Extract the [X, Y] coordinate from the center of the cell holding the provided text.  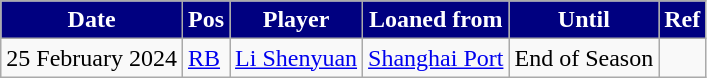
Player [296, 20]
Date [92, 20]
Li Shenyuan [296, 58]
Shanghai Port [436, 58]
25 February 2024 [92, 58]
RB [206, 58]
Until [584, 20]
End of Season [584, 58]
Pos [206, 20]
Loaned from [436, 20]
Ref [682, 20]
